From the cell containing the given text, extract its center point as (X, Y) coordinate. 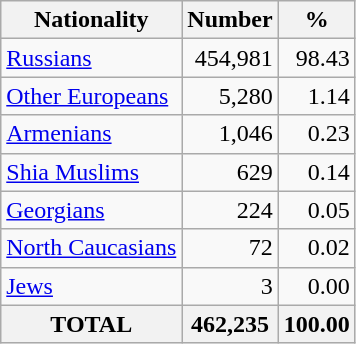
% (316, 20)
Georgians (92, 210)
Other Europeans (92, 96)
224 (230, 210)
462,235 (230, 324)
0.00 (316, 286)
Nationality (92, 20)
Number (230, 20)
1.14 (316, 96)
3 (230, 286)
1,046 (230, 134)
North Caucasians (92, 248)
0.02 (316, 248)
0.05 (316, 210)
Russians (92, 58)
Jews (92, 286)
100.00 (316, 324)
0.14 (316, 172)
629 (230, 172)
98.43 (316, 58)
Shia Muslims (92, 172)
72 (230, 248)
454,981 (230, 58)
5,280 (230, 96)
0.23 (316, 134)
TOTAL (92, 324)
Armenians (92, 134)
